Scan for the cell matching the given text and deliver its [X, Y] coordinate at center. 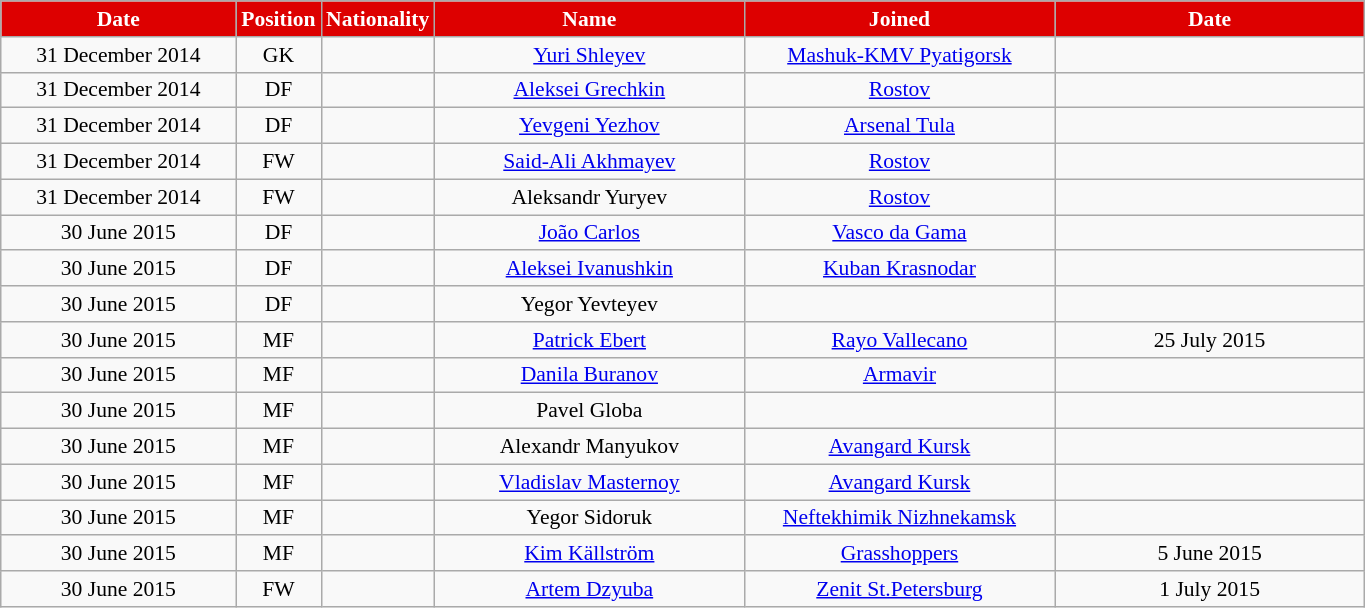
Kuban Krasnodar [899, 269]
João Carlos [589, 233]
Joined [899, 19]
Patrick Ebert [589, 340]
Aleksei Ivanushkin [589, 269]
Pavel Globa [589, 411]
Aleksei Grechkin [589, 90]
Artem Dzyuba [589, 589]
Vladislav Masternoy [589, 482]
Said-Ali Akhmayev [589, 162]
25 July 2015 [1210, 340]
Yuri Shleyev [589, 55]
5 June 2015 [1210, 554]
Yegor Yevteyev [589, 304]
Rayo Vallecano [899, 340]
Aleksandr Yuryev [589, 197]
Yegor Sidoruk [589, 518]
Yevgeni Yezhov [589, 126]
Arsenal Tula [899, 126]
Armavir [899, 375]
GK [278, 55]
Danila Buranov [589, 375]
Alexandr Manyukov [589, 447]
Grasshoppers [899, 554]
Mashuk-KMV Pyatigorsk [899, 55]
Neftekhimik Nizhnekamsk [899, 518]
Position [278, 19]
1 July 2015 [1210, 589]
Vasco da Gama [899, 233]
Zenit St.Petersburg [899, 589]
Kim Källström [589, 554]
Name [589, 19]
Nationality [378, 19]
